Extract the [x, y] coordinate from the center of the cell holding the provided text.  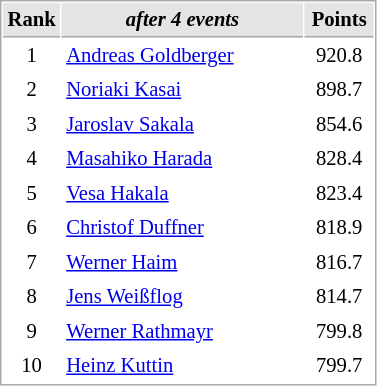
Vesa Hakala [183, 194]
Andreas Goldberger [183, 56]
854.6 [340, 124]
7 [32, 262]
799.8 [340, 332]
3 [32, 124]
6 [32, 228]
816.7 [340, 262]
Jaroslav Sakala [183, 124]
898.7 [340, 90]
5 [32, 194]
920.8 [340, 56]
Christof Duffner [183, 228]
Rank [32, 20]
9 [32, 332]
Points [340, 20]
823.4 [340, 194]
Jens Weißflog [183, 296]
Noriaki Kasai [183, 90]
Heinz Kuttin [183, 366]
1 [32, 56]
818.9 [340, 228]
Werner Haim [183, 262]
8 [32, 296]
4 [32, 158]
2 [32, 90]
after 4 events [183, 20]
Masahiko Harada [183, 158]
814.7 [340, 296]
828.4 [340, 158]
10 [32, 366]
799.7 [340, 366]
Werner Rathmayr [183, 332]
